Scan for the cell matching the given text and deliver its (X, Y) coordinate at center. 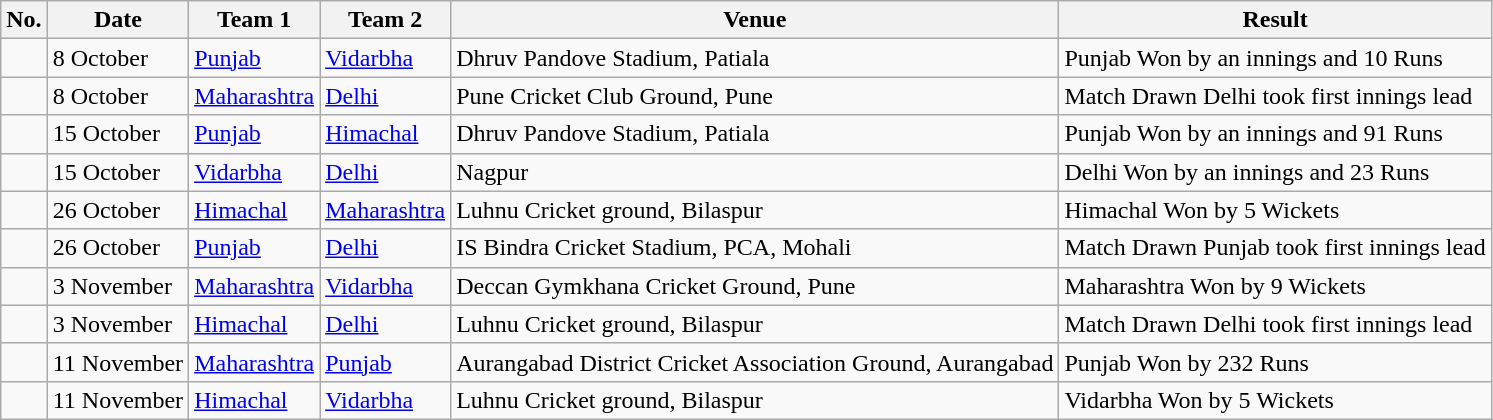
Date (118, 20)
Punjab Won by 232 Runs (1275, 362)
Himachal Won by 5 Wickets (1275, 210)
Match Drawn Punjab took first innings lead (1275, 248)
Vidarbha Won by 5 Wickets (1275, 400)
Team 2 (386, 20)
Punjab Won by an innings and 10 Runs (1275, 58)
Result (1275, 20)
Aurangabad District Cricket Association Ground, Aurangabad (755, 362)
Pune Cricket Club Ground, Pune (755, 96)
Venue (755, 20)
Deccan Gymkhana Cricket Ground, Pune (755, 286)
Nagpur (755, 172)
Punjab Won by an innings and 91 Runs (1275, 134)
IS Bindra Cricket Stadium, PCA, Mohali (755, 248)
No. (24, 20)
Maharashtra Won by 9 Wickets (1275, 286)
Team 1 (254, 20)
Delhi Won by an innings and 23 Runs (1275, 172)
